Find where the given text appears and provide that cell's center as (X, Y) coordinate. 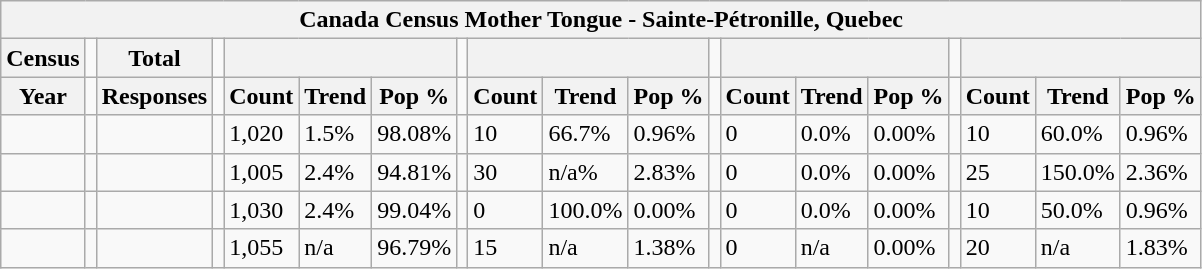
Canada Census Mother Tongue - Sainte-Pétronille, Quebec (602, 20)
60.0% (1078, 134)
2.83% (668, 172)
1.5% (336, 134)
1,020 (262, 134)
1,030 (262, 210)
98.08% (414, 134)
n/a% (586, 172)
50.0% (1078, 210)
66.7% (586, 134)
25 (998, 172)
Year (43, 96)
1,055 (262, 248)
15 (506, 248)
99.04% (414, 210)
1.38% (668, 248)
30 (506, 172)
100.0% (586, 210)
94.81% (414, 172)
Total (154, 58)
Responses (154, 96)
Census (43, 58)
96.79% (414, 248)
1.83% (1160, 248)
2.36% (1160, 172)
150.0% (1078, 172)
20 (998, 248)
1,005 (262, 172)
